Scan for the cell matching the given text and deliver its [X, Y] coordinate at center. 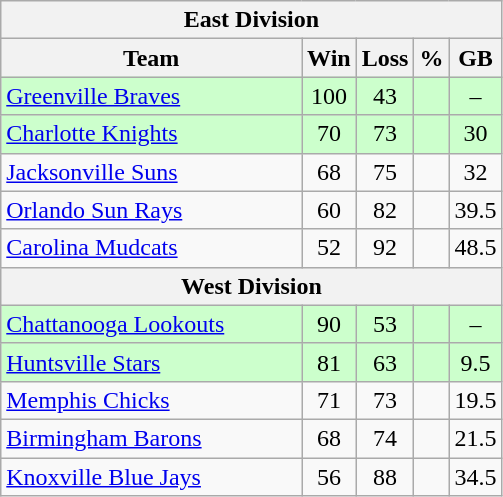
21.5 [476, 438]
Loss [385, 58]
30 [476, 134]
43 [385, 96]
100 [330, 96]
Team [152, 58]
53 [385, 324]
74 [385, 438]
% [432, 58]
Charlotte Knights [152, 134]
Memphis Chicks [152, 400]
81 [330, 362]
19.5 [476, 400]
Jacksonville Suns [152, 172]
West Division [252, 286]
Chattanooga Lookouts [152, 324]
71 [330, 400]
9.5 [476, 362]
90 [330, 324]
82 [385, 210]
63 [385, 362]
70 [330, 134]
GB [476, 58]
Knoxville Blue Jays [152, 477]
88 [385, 477]
92 [385, 248]
48.5 [476, 248]
32 [476, 172]
34.5 [476, 477]
Huntsville Stars [152, 362]
75 [385, 172]
39.5 [476, 210]
Carolina Mudcats [152, 248]
52 [330, 248]
60 [330, 210]
Birmingham Barons [152, 438]
Orlando Sun Rays [152, 210]
Greenville Braves [152, 96]
Win [330, 58]
East Division [252, 20]
56 [330, 477]
